From the cell containing the given text, extract its center point as (X, Y) coordinate. 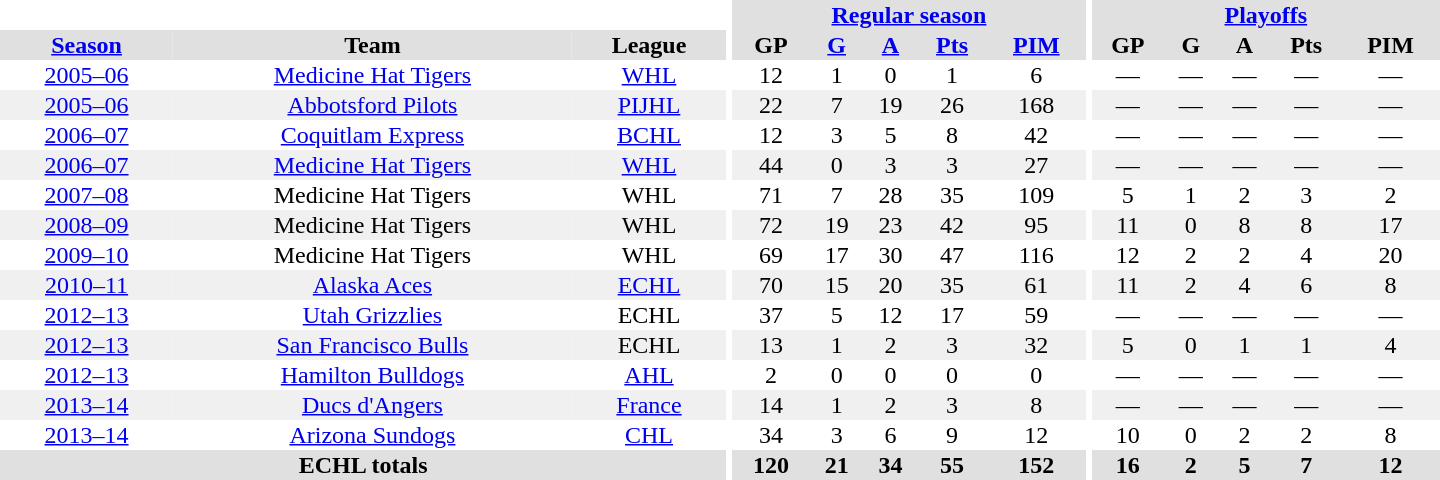
Arizona Sundogs (372, 435)
14 (771, 405)
France (650, 405)
League (650, 45)
Alaska Aces (372, 285)
26 (952, 105)
13 (771, 345)
61 (1036, 285)
28 (891, 195)
10 (1128, 435)
2010–11 (86, 285)
70 (771, 285)
Abbotsford Pilots (372, 105)
PIJHL (650, 105)
47 (952, 255)
44 (771, 165)
Utah Grizzlies (372, 315)
2007–08 (86, 195)
55 (952, 465)
Coquitlam Express (372, 135)
109 (1036, 195)
BCHL (650, 135)
AHL (650, 375)
27 (1036, 165)
2008–09 (86, 225)
Regular season (908, 15)
32 (1036, 345)
168 (1036, 105)
9 (952, 435)
116 (1036, 255)
59 (1036, 315)
2009–10 (86, 255)
Hamilton Bulldogs (372, 375)
21 (837, 465)
15 (837, 285)
23 (891, 225)
Team (372, 45)
CHL (650, 435)
69 (771, 255)
72 (771, 225)
37 (771, 315)
152 (1036, 465)
71 (771, 195)
San Francisco Bulls (372, 345)
120 (771, 465)
Playoffs (1266, 15)
Season (86, 45)
22 (771, 105)
16 (1128, 465)
95 (1036, 225)
30 (891, 255)
Ducs d'Angers (372, 405)
ECHL totals (363, 465)
